Identify which cell holds the provided text, then report its (x, y) central coordinate. 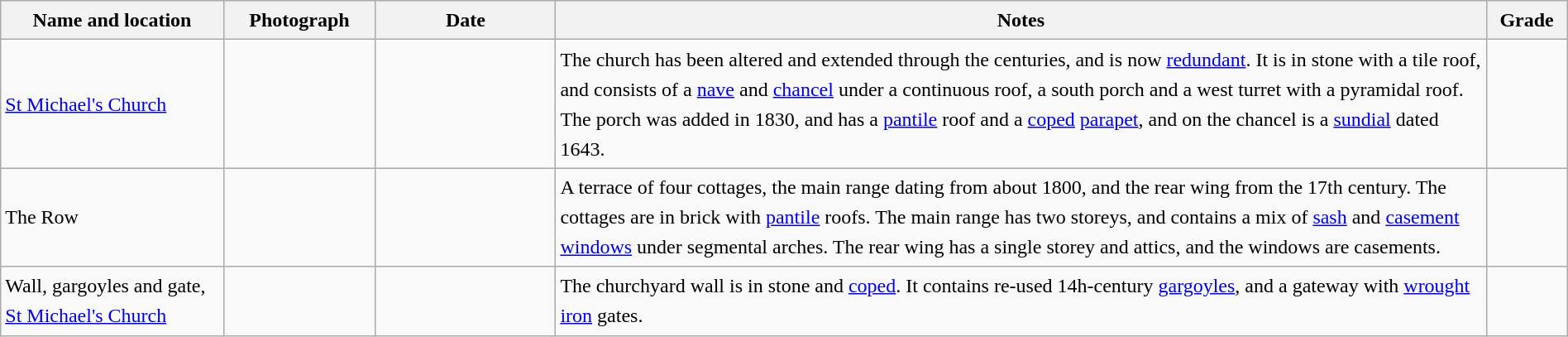
Notes (1021, 20)
The Row (112, 217)
Photograph (299, 20)
Name and location (112, 20)
Grade (1527, 20)
The churchyard wall is in stone and coped. It contains re-used 14h-century gargoyles, and a gateway with wrought iron gates. (1021, 301)
Date (466, 20)
St Michael's Church (112, 104)
Wall, gargoyles and gate,St Michael's Church (112, 301)
